Extract the (X, Y) coordinate from the center of the cell holding the provided text.  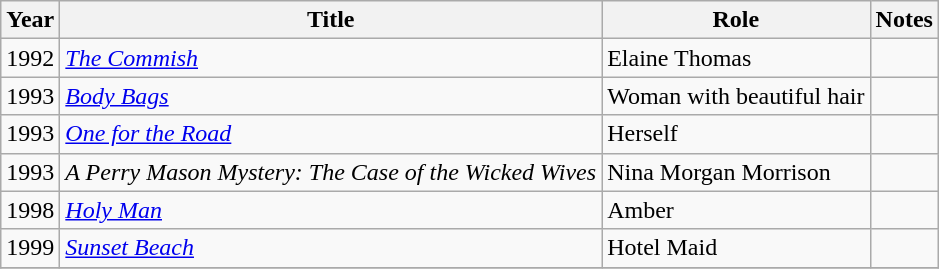
Title (331, 20)
Hotel Maid (736, 248)
Notes (904, 20)
Nina Morgan Morrison (736, 172)
A Perry Mason Mystery: The Case of the Wicked Wives (331, 172)
1992 (30, 58)
Year (30, 20)
1999 (30, 248)
Sunset Beach (331, 248)
Role (736, 20)
1998 (30, 210)
One for the Road (331, 134)
Elaine Thomas (736, 58)
Holy Man (331, 210)
Woman with beautiful hair (736, 96)
Herself (736, 134)
The Commish (331, 58)
Body Bags (331, 96)
Amber (736, 210)
